For the text-containing cell, return its midpoint in [X, Y] coordinate format. 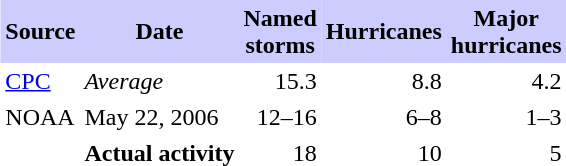
Date [160, 32]
NOAA [40, 117]
May 22, 2006 [160, 117]
Average [160, 81]
Majorhurricanes [506, 32]
Hurricanes [384, 32]
Namedstorms [280, 32]
8.8 [384, 81]
CPC [40, 81]
Source [40, 32]
4.2 [506, 81]
15.3 [280, 81]
1–3 [506, 117]
6–8 [384, 117]
12–16 [280, 117]
